Provide the [x, y] coordinate of the cell's center where the given text is located.  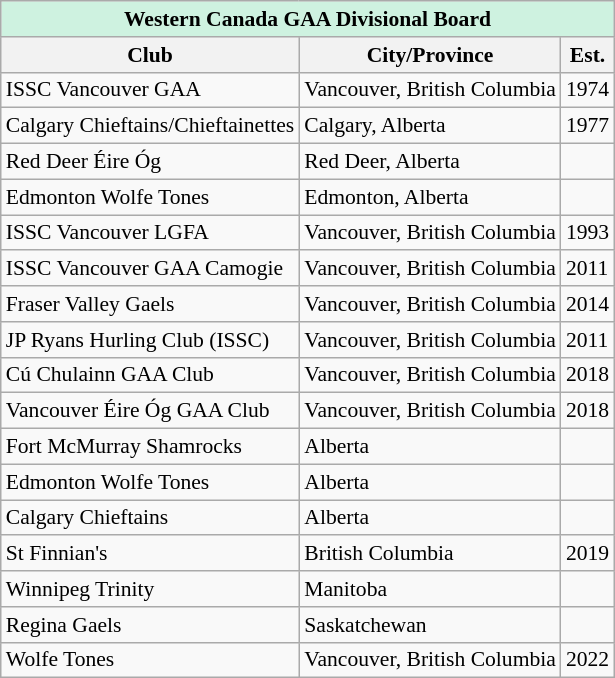
2019 [588, 554]
Calgary, Alberta [430, 126]
ISSC Vancouver LGFA [150, 233]
2022 [588, 660]
Manitoba [430, 589]
1974 [588, 90]
Saskatchewan [430, 625]
Wolfe Tones [150, 660]
Vancouver Éire Óg GAA Club [150, 411]
Club [150, 55]
2014 [588, 304]
Western Canada GAA Divisional Board [308, 19]
ISSC Vancouver GAA Camogie [150, 269]
British Columbia [430, 554]
Winnipeg Trinity [150, 589]
ISSC Vancouver GAA [150, 90]
Red Deer Éire Óg [150, 162]
Calgary Chieftains [150, 518]
Cú Chulainn GAA Club [150, 375]
Fort McMurray Shamrocks [150, 447]
Est. [588, 55]
St Finnian's [150, 554]
Regina Gaels [150, 625]
1977 [588, 126]
Fraser Valley Gaels [150, 304]
Calgary Chieftains/Chieftainettes [150, 126]
Edmonton, Alberta [430, 197]
1993 [588, 233]
JP Ryans Hurling Club (ISSC) [150, 340]
Red Deer, Alberta [430, 162]
City/Province [430, 55]
